From the cell containing the given text, extract its center point as (X, Y) coordinate. 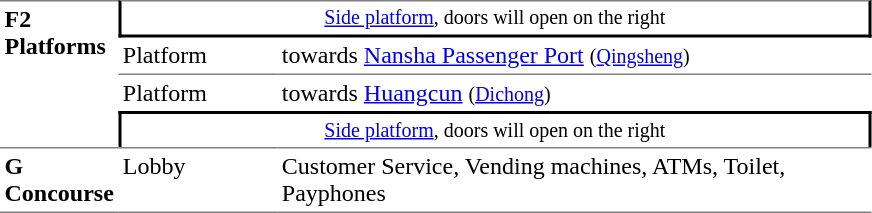
GConcourse (59, 180)
Lobby (198, 180)
towards Huangcun (Dichong) (574, 93)
towards Nansha Passenger Port (Qingsheng) (574, 57)
F2Platforms (59, 74)
Customer Service, Vending machines, ATMs, Toilet, Payphones (574, 180)
